Scan for the cell matching the given text and deliver its (x, y) coordinate at center. 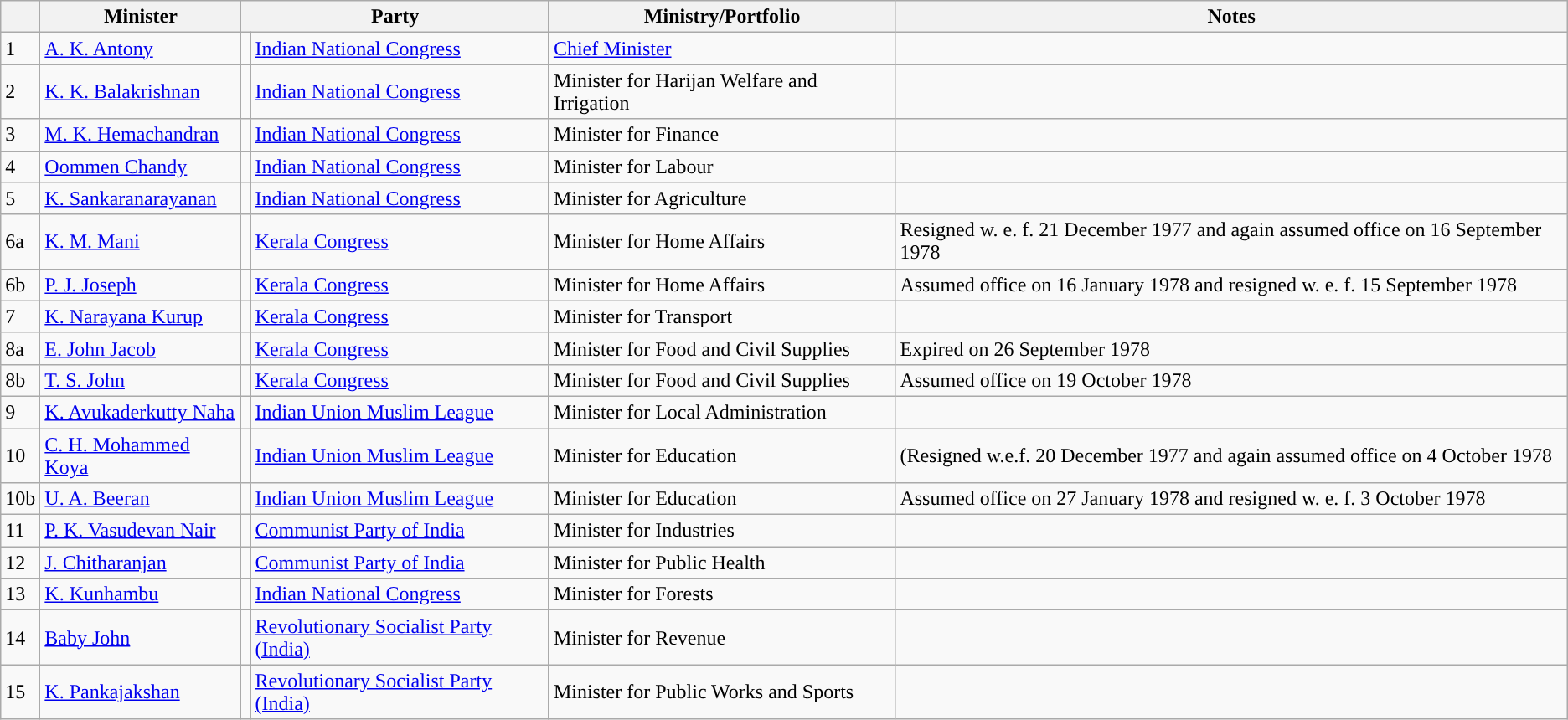
Minister for Public Health (722, 563)
Ministry/Portfolio (722, 17)
7 (20, 316)
Baby John (141, 638)
Minister for Industries (722, 531)
K. M. Mani (141, 241)
Resigned w. e. f. 21 December 1977 and again assumed office on 16 September 1978 (1231, 241)
Notes (1231, 17)
14 (20, 638)
10b (20, 499)
Chief Minister (722, 49)
P. K. Vasudevan Nair (141, 531)
Minister for Forests (722, 594)
U. A. Beeran (141, 499)
Minister (141, 17)
K. Pankajakshan (141, 692)
Assumed office on 27 January 1978 and resigned w. e. f. 3 October 1978 (1231, 499)
2 (20, 92)
M. K. Hemachandran (141, 135)
K. Kunhambu (141, 594)
A. K. Antony (141, 49)
1 (20, 49)
Minister for Public Works and Sports (722, 692)
8b (20, 380)
13 (20, 594)
J. Chitharanjan (141, 563)
K. K. Balakrishnan (141, 92)
Assumed office on 19 October 1978 (1231, 380)
Minister for Revenue (722, 638)
3 (20, 135)
10 (20, 455)
K. Narayana Kurup (141, 316)
Minister for Transport (722, 316)
Minister for Finance (722, 135)
8a (20, 348)
4 (20, 167)
6a (20, 241)
6b (20, 285)
E. John Jacob (141, 348)
K. Sankaranarayanan (141, 198)
Minister for Harijan Welfare and Irrigation (722, 92)
Minister for Agriculture (722, 198)
(Resigned w.e.f. 20 December 1977 and again assumed office on 4 October 1978 (1231, 455)
Minister for Local Administration (722, 412)
Minister for Labour (722, 167)
12 (20, 563)
5 (20, 198)
Oommen Chandy (141, 167)
C. H. Mohammed Koya (141, 455)
Expired on 26 September 1978 (1231, 348)
9 (20, 412)
Party (395, 17)
P. J. Joseph (141, 285)
T. S. John (141, 380)
Assumed office on 16 January 1978 and resigned w. e. f. 15 September 1978 (1231, 285)
15 (20, 692)
11 (20, 531)
K. Avukaderkutty Naha (141, 412)
